Detect which cell encompasses the target text, then output its (x, y) center coordinate. 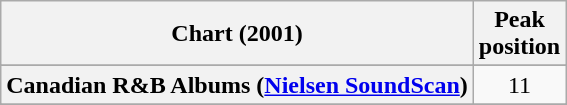
11 (519, 85)
Canadian R&B Albums (Nielsen SoundScan) (238, 85)
Peak position (519, 34)
Chart (2001) (238, 34)
